Return [X, Y] of the center of cell containing provided text 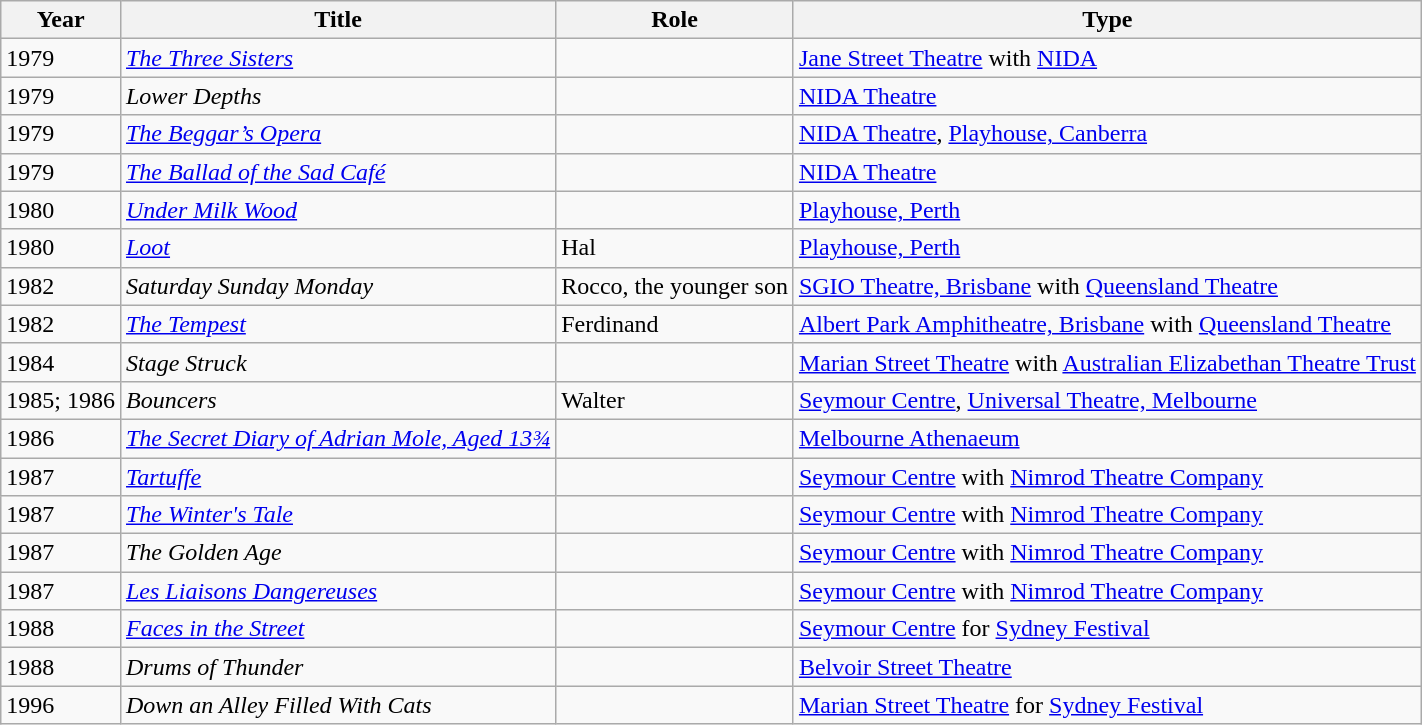
Seymour Centre for Sydney Festival [1107, 629]
Seymour Centre, Universal Theatre, Melbourne [1107, 400]
The Golden Age [338, 553]
Tartuffe [338, 477]
Lower Depths [338, 96]
Drums of Thunder [338, 667]
The Beggar’s Opera [338, 134]
The Three Sisters [338, 58]
1996 [61, 705]
The Winter's Tale [338, 515]
The Secret Diary of Adrian Mole, Aged 13¾ [338, 438]
Rocco, the younger son [675, 286]
Bouncers [338, 400]
Ferdinand [675, 324]
Stage Struck [338, 362]
Type [1107, 20]
Walter [675, 400]
Albert Park Amphitheatre, Brisbane with Queensland Theatre [1107, 324]
Down an Alley Filled With Cats [338, 705]
Title [338, 20]
Marian Street Theatre with Australian Elizabethan Theatre Trust [1107, 362]
Jane Street Theatre with NIDA [1107, 58]
Year [61, 20]
SGIO Theatre, Brisbane with Queensland Theatre [1107, 286]
1986 [61, 438]
The Ballad of the Sad Café [338, 172]
Hal [675, 248]
NIDA Theatre, Playhouse, Canberra [1107, 134]
1984 [61, 362]
The Tempest [338, 324]
Loot [338, 248]
Belvoir Street Theatre [1107, 667]
Saturday Sunday Monday [338, 286]
Marian Street Theatre for Sydney Festival [1107, 705]
Les Liaisons Dangereuses [338, 591]
1985; 1986 [61, 400]
Faces in the Street [338, 629]
Melbourne Athenaeum [1107, 438]
Under Milk Wood [338, 210]
Role [675, 20]
